Determine the (x, y) coordinate at the center of the cell enclosing the given text.  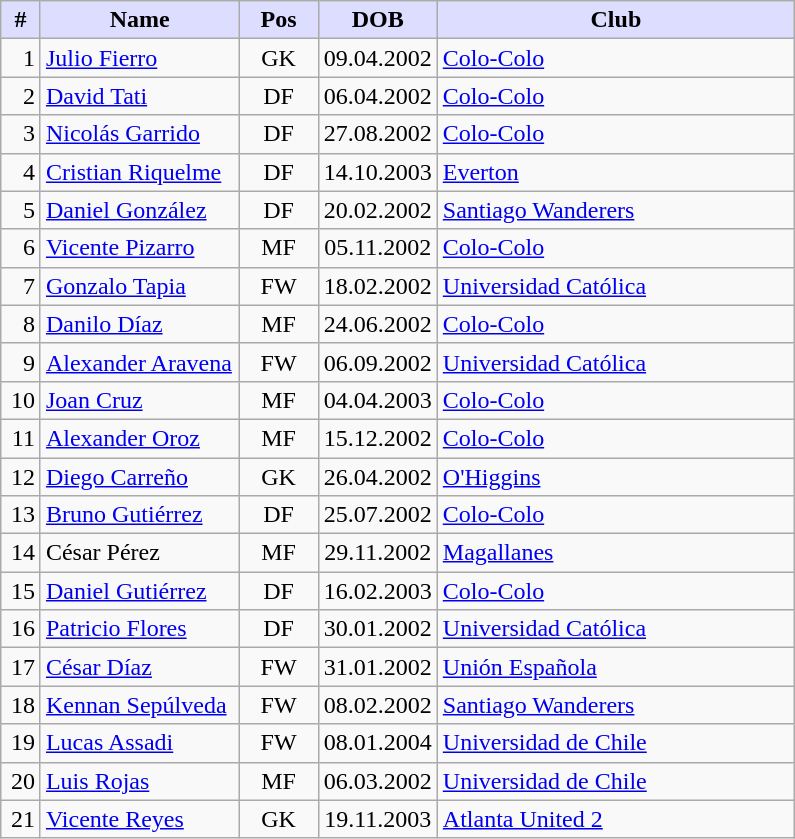
Daniel González (139, 210)
DOB (378, 20)
21 (21, 819)
5 (21, 210)
Alexander Aravena (139, 362)
13 (21, 515)
Kennan Sepúlveda (139, 705)
04.04.2003 (378, 400)
20.02.2002 (378, 210)
César Pérez (139, 553)
Pos (278, 20)
Patricio Flores (139, 629)
Everton (616, 172)
06.04.2002 (378, 96)
David Tati (139, 96)
1 (21, 58)
31.01.2002 (378, 667)
Vicente Reyes (139, 819)
Unión Española (616, 667)
19 (21, 743)
08.01.2004 (378, 743)
Gonzalo Tapia (139, 286)
6 (21, 248)
2 (21, 96)
Vicente Pizarro (139, 248)
06.03.2002 (378, 781)
Name (139, 20)
11 (21, 438)
26.04.2002 (378, 477)
29.11.2002 (378, 553)
20 (21, 781)
Atlanta United 2 (616, 819)
Julio Fierro (139, 58)
Nicolás Garrido (139, 134)
15.12.2002 (378, 438)
Diego Carreño (139, 477)
27.08.2002 (378, 134)
8 (21, 324)
09.04.2002 (378, 58)
16.02.2003 (378, 591)
Daniel Gutiérrez (139, 591)
16 (21, 629)
19.11.2003 (378, 819)
Club (616, 20)
Joan Cruz (139, 400)
Cristian Riquelme (139, 172)
14.10.2003 (378, 172)
4 (21, 172)
O'Higgins (616, 477)
30.01.2002 (378, 629)
15 (21, 591)
14 (21, 553)
7 (21, 286)
Alexander Oroz (139, 438)
10 (21, 400)
17 (21, 667)
Bruno Gutiérrez (139, 515)
9 (21, 362)
Luis Rojas (139, 781)
24.06.2002 (378, 324)
12 (21, 477)
05.11.2002 (378, 248)
# (21, 20)
Lucas Assadi (139, 743)
Danilo Díaz (139, 324)
25.07.2002 (378, 515)
08.02.2002 (378, 705)
18.02.2002 (378, 286)
06.09.2002 (378, 362)
18 (21, 705)
3 (21, 134)
Magallanes (616, 553)
César Díaz (139, 667)
